Determine the (X, Y) coordinate at the center of the cell enclosing the given text.  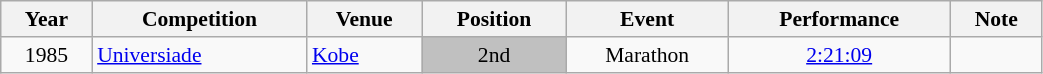
Kobe (364, 55)
Year (46, 19)
Universiade (200, 55)
2nd (494, 55)
Event (646, 19)
Competition (200, 19)
Note (996, 19)
Position (494, 19)
Venue (364, 19)
Performance (840, 19)
Marathon (646, 55)
2:21:09 (840, 55)
1985 (46, 55)
